For the text-containing cell, return its midpoint in (x, y) coordinate format. 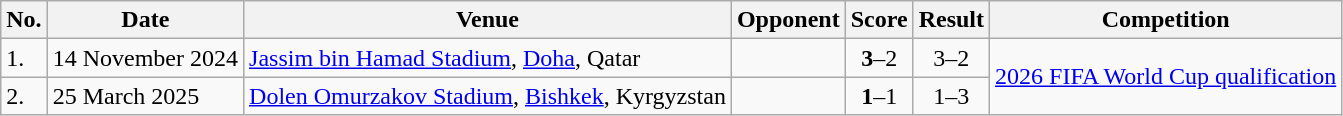
Competition (1166, 20)
Jassim bin Hamad Stadium, Doha, Qatar (488, 58)
25 March 2025 (145, 96)
1–1 (879, 96)
No. (24, 20)
Opponent (788, 20)
14 November 2024 (145, 58)
Dolen Omurzakov Stadium, Bishkek, Kyrgyzstan (488, 96)
Result (951, 20)
1. (24, 58)
1–3 (951, 96)
Venue (488, 20)
Score (879, 20)
2. (24, 96)
2026 FIFA World Cup qualification (1166, 77)
Date (145, 20)
